Scan for the cell matching the given text and deliver its [X, Y] coordinate at center. 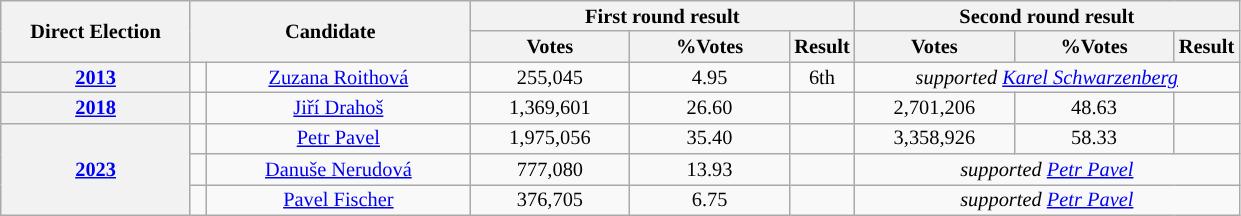
26.60 [710, 108]
Danuše Nerudová [338, 170]
777,080 [550, 170]
Second round result [1047, 16]
Petr Pavel [338, 138]
Direct Election [96, 30]
2013 [96, 78]
13.93 [710, 170]
Candidate [330, 30]
6.75 [710, 200]
Pavel Fischer [338, 200]
255,045 [550, 78]
2018 [96, 108]
Jiří Drahoš [338, 108]
2,701,206 [935, 108]
2023 [96, 169]
58.33 [1094, 138]
1,369,601 [550, 108]
1,975,056 [550, 138]
3,358,926 [935, 138]
supported Karel Schwarzenberg [1047, 78]
First round result [662, 16]
Zuzana Roithová [338, 78]
376,705 [550, 200]
35.40 [710, 138]
48.63 [1094, 108]
6th [822, 78]
4.95 [710, 78]
